Extract the [X, Y] coordinate from the center of the cell holding the provided text.  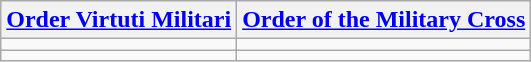
Order of the Military Cross [384, 20]
Order Virtuti Militari [119, 20]
